Detect which cell encompasses the target text, then output its (x, y) center coordinate. 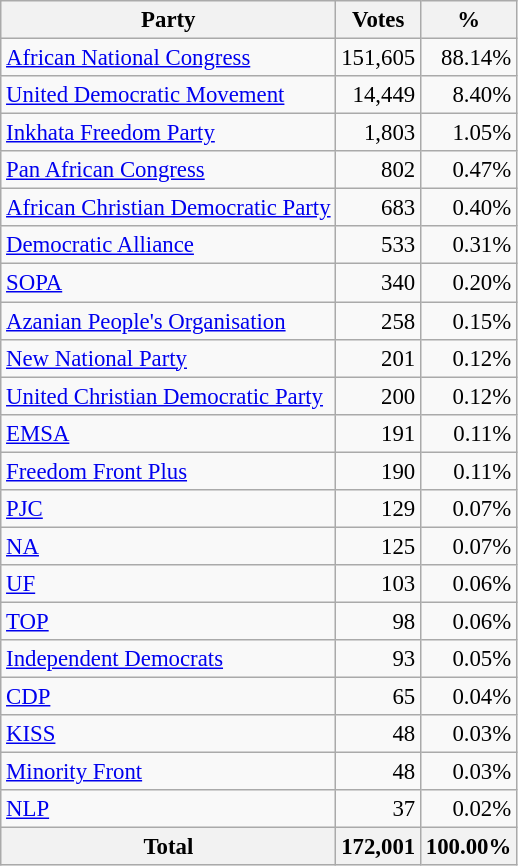
0.47% (469, 170)
Party (168, 20)
802 (378, 170)
201 (378, 358)
Votes (378, 20)
0.40% (469, 208)
340 (378, 283)
0.02% (469, 809)
100.00% (469, 847)
125 (378, 546)
98 (378, 621)
NLP (168, 809)
Total (168, 847)
191 (378, 433)
Minority Front (168, 772)
African National Congress (168, 58)
37 (378, 809)
Democratic Alliance (168, 245)
0.04% (469, 697)
258 (378, 321)
1.05% (469, 133)
New National Party (168, 358)
190 (378, 471)
CDP (168, 697)
TOP (168, 621)
United Christian Democratic Party (168, 396)
533 (378, 245)
0.20% (469, 283)
683 (378, 208)
151,605 (378, 58)
93 (378, 659)
0.15% (469, 321)
14,449 (378, 95)
0.05% (469, 659)
United Democratic Movement (168, 95)
8.40% (469, 95)
Inkhata Freedom Party (168, 133)
EMSA (168, 433)
65 (378, 697)
0.31% (469, 245)
KISS (168, 734)
88.14% (469, 58)
Azanian People's Organisation (168, 321)
172,001 (378, 847)
Independent Democrats (168, 659)
1,803 (378, 133)
129 (378, 509)
NA (168, 546)
SOPA (168, 283)
PJC (168, 509)
% (469, 20)
Pan African Congress (168, 170)
200 (378, 396)
UF (168, 584)
African Christian Democratic Party (168, 208)
Freedom Front Plus (168, 471)
103 (378, 584)
